Extract the [X, Y] coordinate from the center of the cell holding the provided text.  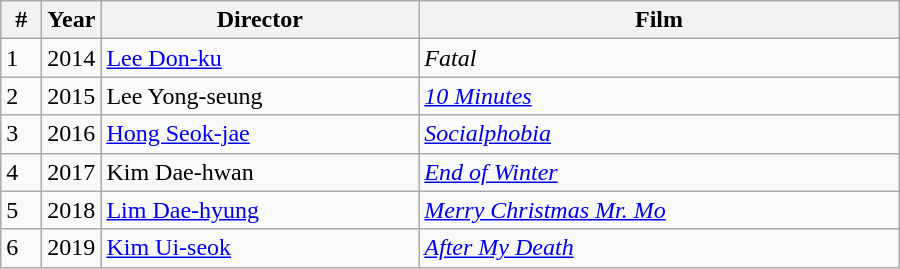
# [22, 20]
2017 [72, 172]
1 [22, 58]
Fatal [659, 58]
After My Death [659, 248]
Kim Dae-hwan [260, 172]
2016 [72, 134]
2018 [72, 210]
Lee Yong-seung [260, 96]
6 [22, 248]
Year [72, 20]
Socialphobia [659, 134]
Kim Ui-seok [260, 248]
5 [22, 210]
Hong Seok-jae [260, 134]
10 Minutes [659, 96]
2019 [72, 248]
Film [659, 20]
2 [22, 96]
2014 [72, 58]
2015 [72, 96]
End of Winter [659, 172]
Merry Christmas Mr. Mo [659, 210]
3 [22, 134]
Lim Dae-hyung [260, 210]
Director [260, 20]
4 [22, 172]
Lee Don-ku [260, 58]
